Search for the cell housing the specified text and yield its [X, Y] center coordinate. 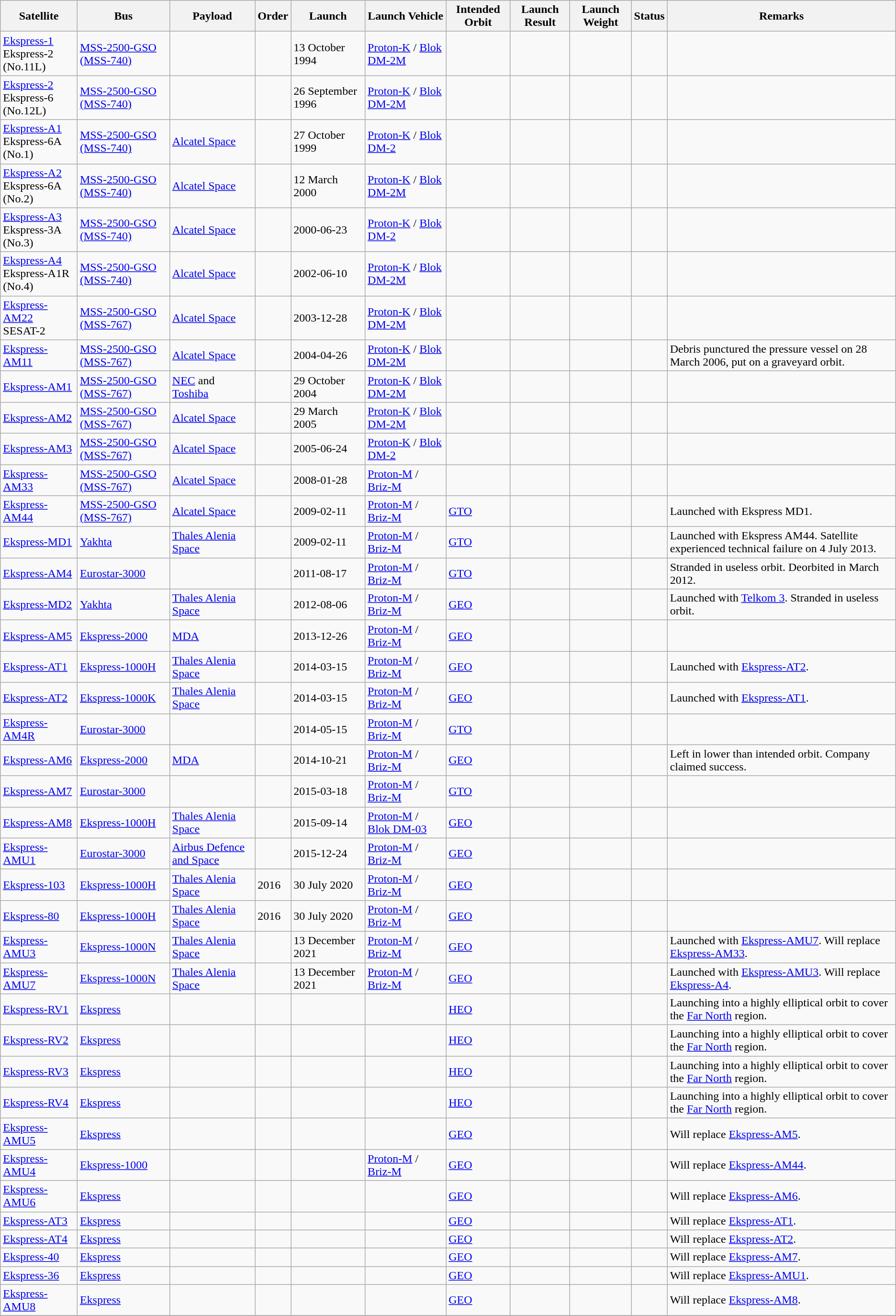
Launch Weight [601, 16]
26 September 1996 [328, 98]
2015-03-18 [328, 792]
Ekspress-AMU7 [39, 978]
Launched with Ekspress-AT2. [781, 667]
Launched with Ekspress MD1. [781, 511]
Proton-M / Blok DM-03 [406, 822]
Ekspress-AM33 [39, 480]
2002-06-10 [328, 274]
Ekspress-RV4 [39, 1103]
2015-09-14 [328, 822]
Ekspress-36 [39, 1275]
13 October 1994 [328, 54]
Satellite [39, 16]
2012-08-06 [328, 605]
Ekspress-AMU1 [39, 854]
Ekspress-AMU3 [39, 947]
Ekspress-RV1 [39, 1010]
Ekspress-AM1 [39, 387]
2004-04-26 [328, 355]
Will replace Ekspress-AM5. [781, 1134]
Ekspress-AM4 [39, 573]
27 October 1999 [328, 142]
Will replace Ekspress-AM44. [781, 1165]
Bus [123, 16]
Ekspress-A3Ekspress-3A (No.3) [39, 230]
29 October 2004 [328, 387]
Payload [212, 16]
Ekspress-1Ekspress-2 (No.11L) [39, 54]
Ekspress-A2Ekspress-6A (No.2) [39, 186]
Ekspress-40 [39, 1257]
Ekspress-AM11 [39, 355]
2014-05-15 [328, 729]
Ekspress-AMU5 [39, 1134]
Ekspress-AM5 [39, 636]
Will replace Ekspress-AT2. [781, 1239]
Ekspress-AT1 [39, 667]
Will replace Ekspress-AMU1. [781, 1275]
Launched with Ekspress-AMU7. Will replace Ekspress-AM33. [781, 947]
Ekspress-AM2 [39, 417]
Ekspress-AM3 [39, 449]
NEC and Toshiba [212, 387]
2000-06-23 [328, 230]
Ekspress-AT3 [39, 1221]
Ekspress-A4Ekspress-A1R (No.4) [39, 274]
Will replace Ekspress-AM7. [781, 1257]
Ekspress-AM7 [39, 792]
Will replace Ekspress-AT1. [781, 1221]
Debris punctured the pressure vessel on 28 March 2006, put on a graveyard orbit. [781, 355]
Ekspress-80 [39, 916]
Will replace Ekspress-AM8. [781, 1300]
2014-10-21 [328, 760]
Ekspress-1000 [123, 1165]
2005-06-24 [328, 449]
Stranded in useless orbit. Deorbited in March 2012. [781, 573]
2003-12-28 [328, 318]
Remarks [781, 16]
Ekspress-AM8 [39, 822]
Status [649, 16]
Ekspress-103 [39, 884]
Ekspress-AM22SESAT-2 [39, 318]
Airbus Defence and Space [212, 854]
Ekspress-AM6 [39, 760]
Order [273, 16]
Ekspress-AT2 [39, 698]
2008-01-28 [328, 480]
Ekspress-RV3 [39, 1072]
Ekspress-A1Ekspress-6A (No.1) [39, 142]
Ekspress-MD1 [39, 543]
Will replace Ekspress-AM6. [781, 1196]
Ekspress-1000K [123, 698]
Launch Vehicle [406, 16]
Ekspress-RV2 [39, 1040]
2015-12-24 [328, 854]
Launch Result [540, 16]
29 March 2005 [328, 417]
2011-08-17 [328, 573]
Ekspress-AT4 [39, 1239]
Launched with Ekspress-AMU3. Will replace Ekspress-A4. [781, 978]
Left in lower than intended orbit. Company claimed success. [781, 760]
Launched with Ekspress-AT1. [781, 698]
Ekspress-AMU8 [39, 1300]
Ekspress-AMU4 [39, 1165]
Ekspress-AM4R [39, 729]
Ekspress-AM44 [39, 511]
Ekspress-MD2 [39, 605]
Ekspress-AMU6 [39, 1196]
Launched with Telkom 3. Stranded in useless orbit. [781, 605]
Launched with Ekspress AM44. Satellite experienced technical failure on 4 July 2013. [781, 543]
Intended Orbit [478, 16]
Ekspress-2Ekspress-6 (No.12L) [39, 98]
12 March 2000 [328, 186]
Launch [328, 16]
2013-12-26 [328, 636]
